Return the [x, y] coordinate for the center point of the cell that contains the specified text.  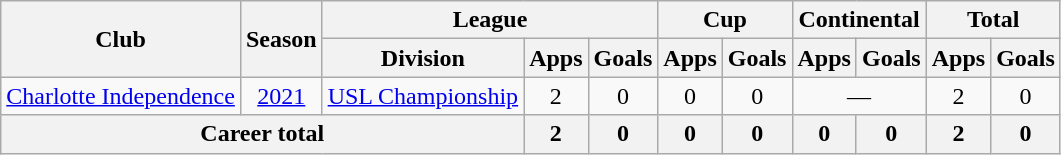
Total [993, 20]
Cup [725, 20]
2021 [281, 96]
Career total [262, 134]
Division [423, 58]
Season [281, 39]
Club [121, 39]
Charlotte Independence [121, 96]
Continental [859, 20]
— [859, 96]
League [490, 20]
USL Championship [423, 96]
